Provide the (x, y) coordinate of the cell's center where the given text is located.  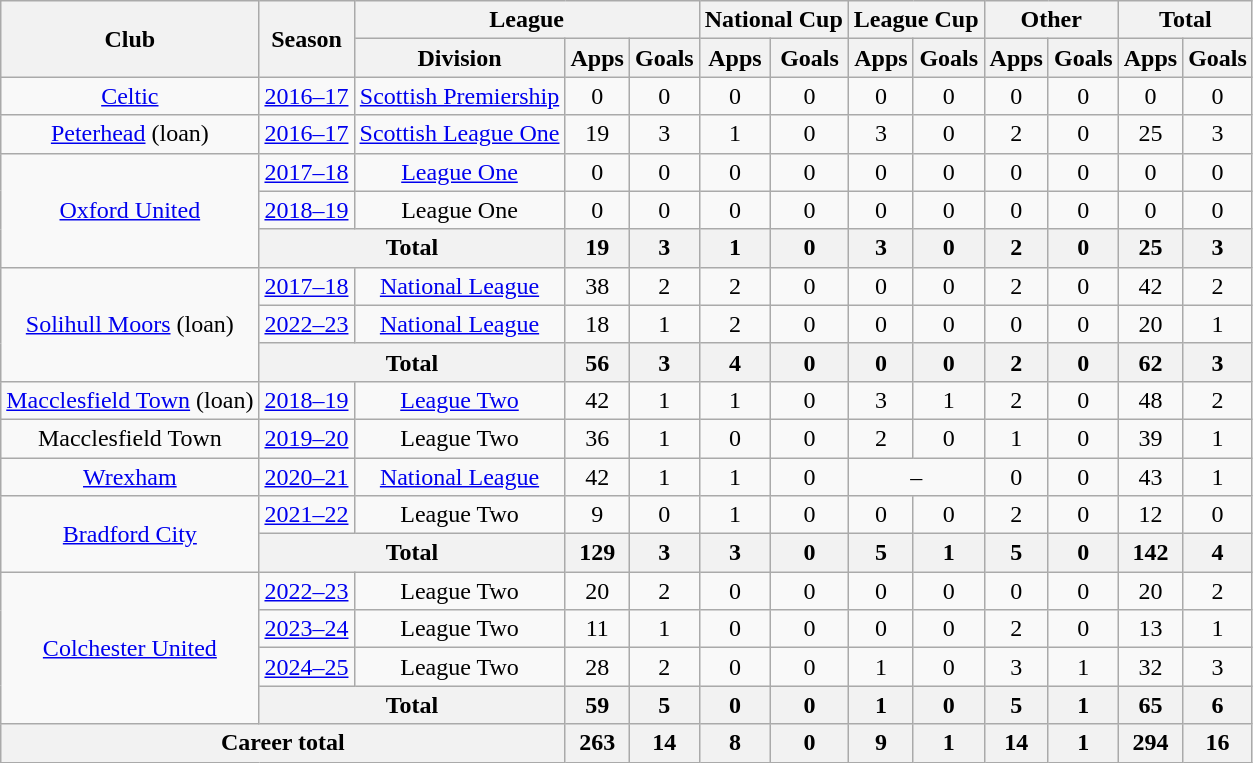
League Cup (916, 20)
2019–20 (306, 438)
2021–22 (306, 515)
59 (597, 705)
11 (597, 629)
National Cup (774, 20)
2024–25 (306, 667)
6 (1218, 705)
56 (597, 362)
2020–21 (306, 477)
129 (597, 553)
12 (1150, 515)
62 (1150, 362)
Division (460, 58)
294 (1150, 743)
Other (1051, 20)
39 (1150, 438)
Oxford United (130, 210)
36 (597, 438)
Colchester United (130, 648)
8 (735, 743)
Peterhead (loan) (130, 134)
38 (597, 286)
Scottish Premiership (460, 96)
2023–24 (306, 629)
Solihull Moors (loan) (130, 324)
28 (597, 667)
Career total (283, 743)
Bradford City (130, 534)
32 (1150, 667)
League (526, 20)
Club (130, 39)
16 (1218, 743)
65 (1150, 705)
43 (1150, 477)
Macclesfield Town (130, 438)
263 (597, 743)
Macclesfield Town (loan) (130, 400)
48 (1150, 400)
Season (306, 39)
– (916, 477)
Wrexham (130, 477)
18 (597, 324)
142 (1150, 553)
Scottish League One (460, 134)
13 (1150, 629)
Celtic (130, 96)
